Extract the [X, Y] coordinate from the center of the cell holding the provided text.  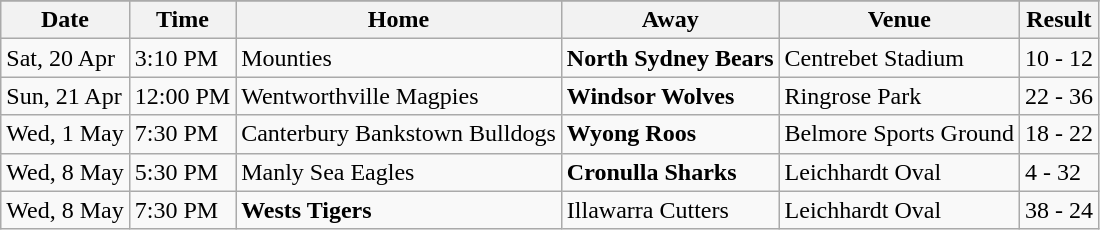
38 - 24 [1058, 210]
Home [399, 20]
Illawarra Cutters [670, 210]
Wyong Roos [670, 134]
Sat, 20 Apr [65, 58]
Date [65, 20]
22 - 36 [1058, 96]
Belmore Sports Ground [899, 134]
12:00 PM [182, 96]
Cronulla Sharks [670, 172]
3:10 PM [182, 58]
5:30 PM [182, 172]
Venue [899, 20]
North Sydney Bears [670, 58]
Canterbury Bankstown Bulldogs [399, 134]
Result [1058, 20]
Away [670, 20]
10 - 12 [1058, 58]
Mounties [399, 58]
Windsor Wolves [670, 96]
Wentworthville Magpies [399, 96]
Wed, 1 May [65, 134]
Ringrose Park [899, 96]
Sun, 21 Apr [65, 96]
Manly Sea Eagles [399, 172]
Wests Tigers [399, 210]
Time [182, 20]
4 - 32 [1058, 172]
18 - 22 [1058, 134]
Centrebet Stadium [899, 58]
